Pinpoint the cell where the given text exists, returning its [x, y] midpoint coordinate. 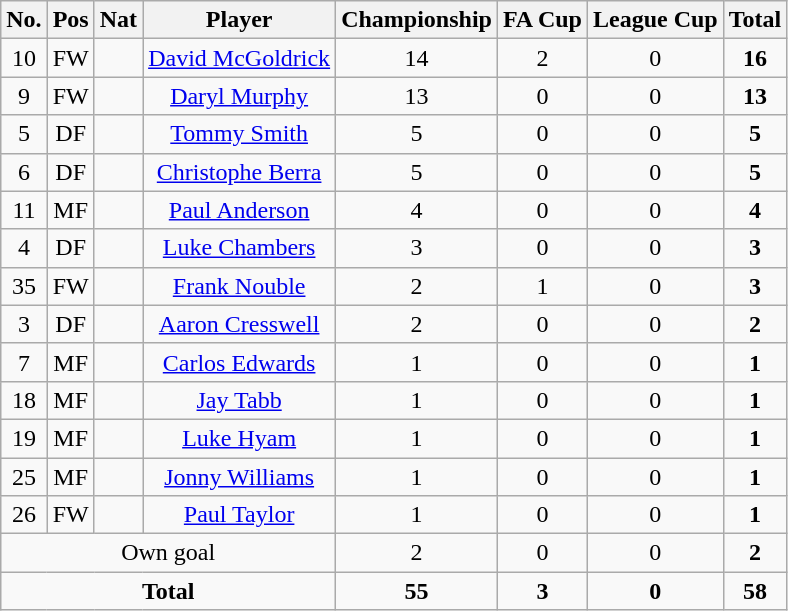
Nat [118, 20]
Tommy Smith [240, 134]
Jonny Williams [240, 477]
58 [755, 591]
No. [24, 20]
7 [24, 362]
Luke Hyam [240, 438]
Championship [417, 20]
55 [417, 591]
18 [24, 400]
16 [755, 58]
Frank Nouble [240, 286]
Carlos Edwards [240, 362]
14 [417, 58]
10 [24, 58]
David McGoldrick [240, 58]
Jay Tabb [240, 400]
11 [24, 210]
26 [24, 515]
Christophe Berra [240, 172]
Player [240, 20]
Paul Taylor [240, 515]
19 [24, 438]
Luke Chambers [240, 248]
Pos [70, 20]
Own goal [168, 553]
25 [24, 477]
Paul Anderson [240, 210]
FA Cup [542, 20]
Daryl Murphy [240, 96]
6 [24, 172]
35 [24, 286]
Aaron Cresswell [240, 324]
League Cup [655, 20]
9 [24, 96]
